Determine the (X, Y) coordinate at the center of the cell enclosing the given text.  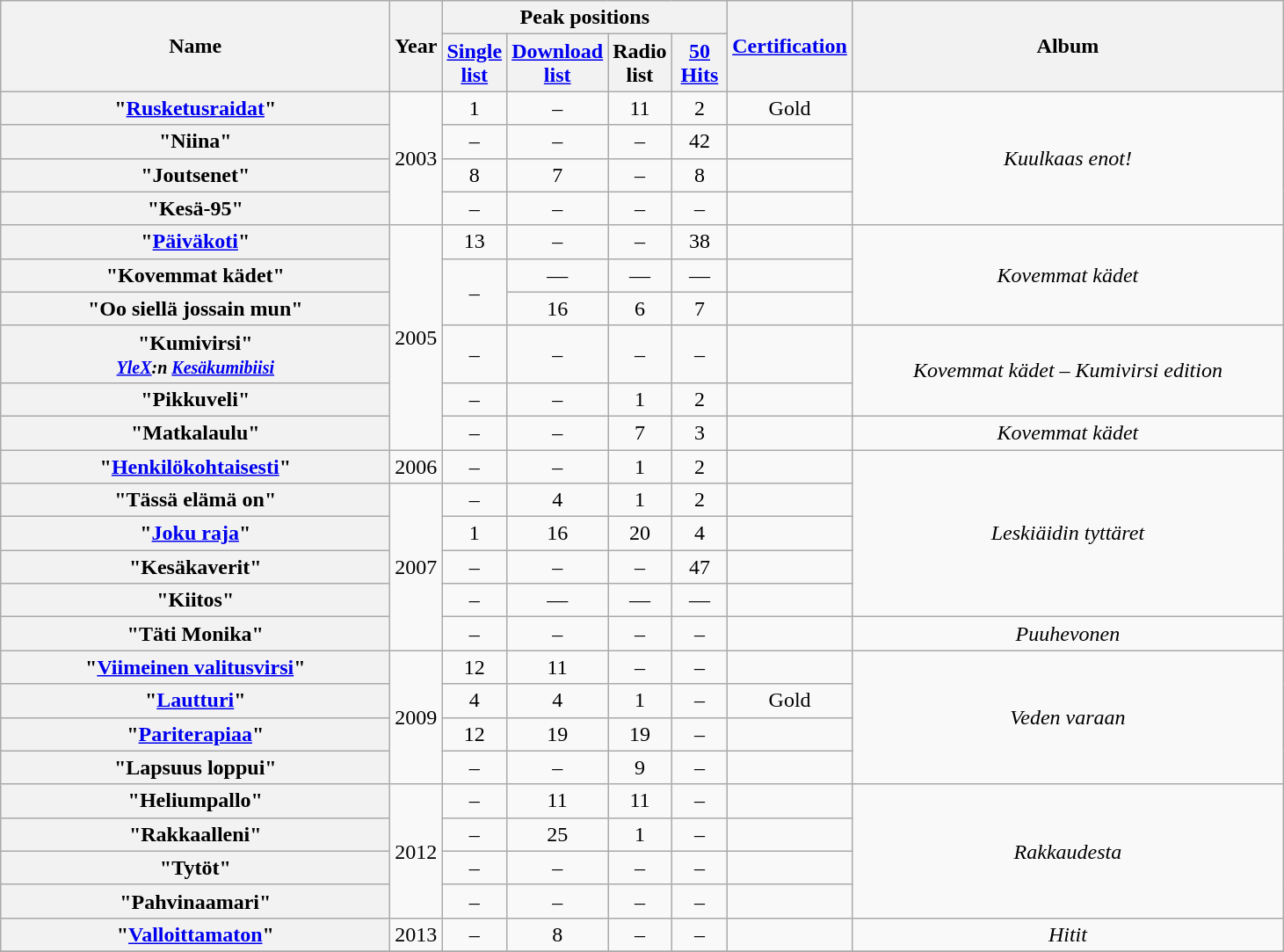
Hitit (1067, 934)
Kovemmat kädet – Kumivirsi edition (1067, 371)
"Täti Monika" (195, 634)
"Kovemmat kädet" (195, 275)
"Matkalaulu" (195, 432)
Radiolist (640, 63)
"Joutsenet" (195, 175)
"Oo siellä jossain mun" (195, 309)
"Tytöt" (195, 868)
"Kiitos" (195, 600)
25 (557, 834)
"Rakkaalleni" (195, 834)
3 (700, 432)
"Heliumpallo" (195, 801)
Singlelist (475, 63)
"Niina" (195, 142)
Year (417, 46)
2006 (417, 467)
"Päiväkoti" (195, 242)
Name (195, 46)
2012 (417, 851)
"Kumivirsi" YleX:n Kesäkumibiisi (195, 353)
2013 (417, 934)
2009 (417, 717)
Veden varaan (1067, 717)
2005 (417, 338)
"Viimeinen valitusvirsi" (195, 667)
Leskiäidin tyttäret (1067, 534)
Puuhevonen (1067, 634)
6 (640, 309)
"Kesä-95" (195, 208)
"Tässä elämä on" (195, 500)
Certification (790, 46)
Album (1067, 46)
Kuulkaas enot! (1067, 158)
Downloadlist (557, 63)
"Pikkuveli" (195, 399)
"Rusketusraidat" (195, 108)
47 (700, 567)
"Lautturi" (195, 701)
9 (640, 767)
50 Hits (700, 63)
"Henkilökohtaisesti" (195, 467)
13 (475, 242)
Peak positions (585, 18)
"Pahvinaamari" (195, 901)
Rakkaudesta (1067, 851)
42 (700, 142)
"Joku raja" (195, 534)
"Kesäkaverit" (195, 567)
20 (640, 534)
2007 (417, 567)
"Pariterapiaa" (195, 734)
38 (700, 242)
"Valloittamaton" (195, 934)
"Lapsuus loppui" (195, 767)
2003 (417, 158)
